Output the (X, Y) coordinate of the center of the cell containing the given text.  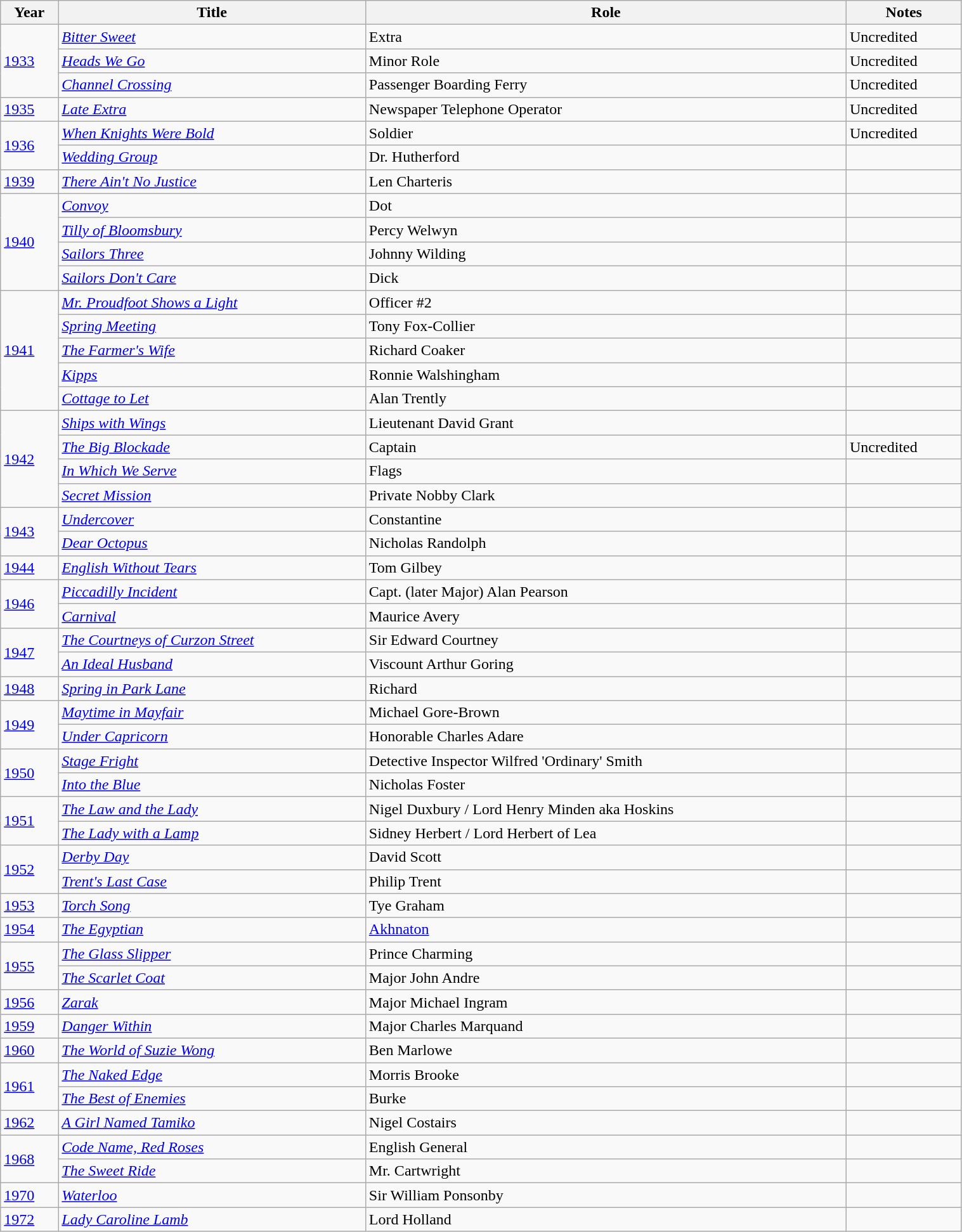
Lieutenant David Grant (606, 423)
Spring Meeting (212, 327)
1941 (29, 351)
Philip Trent (606, 881)
Len Charteris (606, 181)
Code Name, Red Roses (212, 1147)
An Ideal Husband (212, 664)
The Glass Slipper (212, 954)
Nigel Costairs (606, 1123)
Into the Blue (212, 785)
Sailors Three (212, 254)
Undercover (212, 519)
Prince Charming (606, 954)
Flags (606, 471)
Maytime in Mayfair (212, 713)
Convoy (212, 205)
Waterloo (212, 1195)
1959 (29, 1026)
Tony Fox-Collier (606, 327)
Sailors Don't Care (212, 278)
Ships with Wings (212, 423)
1956 (29, 1002)
1955 (29, 966)
Tom Gilbey (606, 567)
Stage Fright (212, 761)
1949 (29, 725)
1944 (29, 567)
There Ain't No Justice (212, 181)
Richard Coaker (606, 351)
The Best of Enemies (212, 1099)
1953 (29, 905)
1970 (29, 1195)
David Scott (606, 857)
Lord Holland (606, 1219)
Sidney Herbert / Lord Herbert of Lea (606, 833)
Dot (606, 205)
1933 (29, 61)
Notes (904, 13)
Johnny Wilding (606, 254)
Kipps (212, 375)
1952 (29, 869)
Honorable Charles Adare (606, 737)
1962 (29, 1123)
Burke (606, 1099)
Detective Inspector Wilfred 'Ordinary' Smith (606, 761)
Dick (606, 278)
Wedding Group (212, 157)
1972 (29, 1219)
Nicholas Foster (606, 785)
The Courtneys of Curzon Street (212, 640)
1951 (29, 821)
1950 (29, 773)
Michael Gore-Brown (606, 713)
Heads We Go (212, 61)
Richard (606, 688)
Danger Within (212, 1026)
Lady Caroline Lamb (212, 1219)
1948 (29, 688)
Major Michael Ingram (606, 1002)
The Scarlet Coat (212, 978)
When Knights Were Bold (212, 133)
1942 (29, 459)
Viscount Arthur Goring (606, 664)
1954 (29, 930)
Tye Graham (606, 905)
Mr. Proudfoot Shows a Light (212, 302)
Sir Edward Courtney (606, 640)
Title (212, 13)
Tilly of Bloomsbury (212, 230)
Secret Mission (212, 495)
The Naked Edge (212, 1075)
1947 (29, 652)
English General (606, 1147)
1946 (29, 604)
1940 (29, 242)
In Which We Serve (212, 471)
1936 (29, 145)
Torch Song (212, 905)
Officer #2 (606, 302)
Ben Marlowe (606, 1050)
Spring in Park Lane (212, 688)
Maurice Avery (606, 616)
Akhnaton (606, 930)
Zarak (212, 1002)
Dear Octopus (212, 543)
1968 (29, 1159)
Newspaper Telephone Operator (606, 109)
The Sweet Ride (212, 1171)
Percy Welwyn (606, 230)
Alan Trently (606, 399)
1935 (29, 109)
Bitter Sweet (212, 37)
1943 (29, 531)
Passenger Boarding Ferry (606, 85)
Mr. Cartwright (606, 1171)
A Girl Named Tamiko (212, 1123)
Carnival (212, 616)
Sir William Ponsonby (606, 1195)
Constantine (606, 519)
The Farmer's Wife (212, 351)
Major John Andre (606, 978)
The World of Suzie Wong (212, 1050)
Nicholas Randolph (606, 543)
The Egyptian (212, 930)
Dr. Hutherford (606, 157)
The Lady with a Lamp (212, 833)
The Law and the Lady (212, 809)
Minor Role (606, 61)
Cottage to Let (212, 399)
Late Extra (212, 109)
Major Charles Marquand (606, 1026)
Morris Brooke (606, 1075)
Piccadilly Incident (212, 592)
Derby Day (212, 857)
1960 (29, 1050)
Role (606, 13)
The Big Blockade (212, 447)
Soldier (606, 133)
Extra (606, 37)
Capt. (later Major) Alan Pearson (606, 592)
Private Nobby Clark (606, 495)
1939 (29, 181)
1961 (29, 1087)
English Without Tears (212, 567)
Under Capricorn (212, 737)
Channel Crossing (212, 85)
Ronnie Walshingham (606, 375)
Nigel Duxbury / Lord Henry Minden aka Hoskins (606, 809)
Trent's Last Case (212, 881)
Captain (606, 447)
Year (29, 13)
